Locate the cell with the specified text and output its (X, Y) center coordinate. 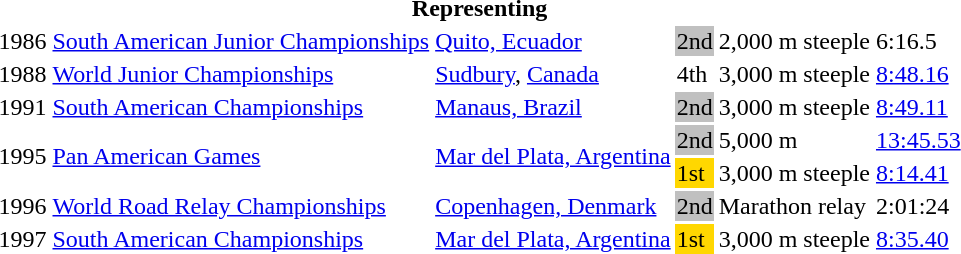
Manaus, Brazil (553, 107)
Copenhagen, Denmark (553, 206)
Pan American Games (241, 156)
Marathon relay (794, 206)
World Road Relay Championships (241, 206)
Sudbury, Canada (553, 74)
5,000 m (794, 140)
World Junior Championships (241, 74)
Quito, Ecuador (553, 41)
South American Junior Championships (241, 41)
4th (694, 74)
2,000 m steeple (794, 41)
